Determine the [X, Y] coordinate at the center of the cell enclosing the given text.  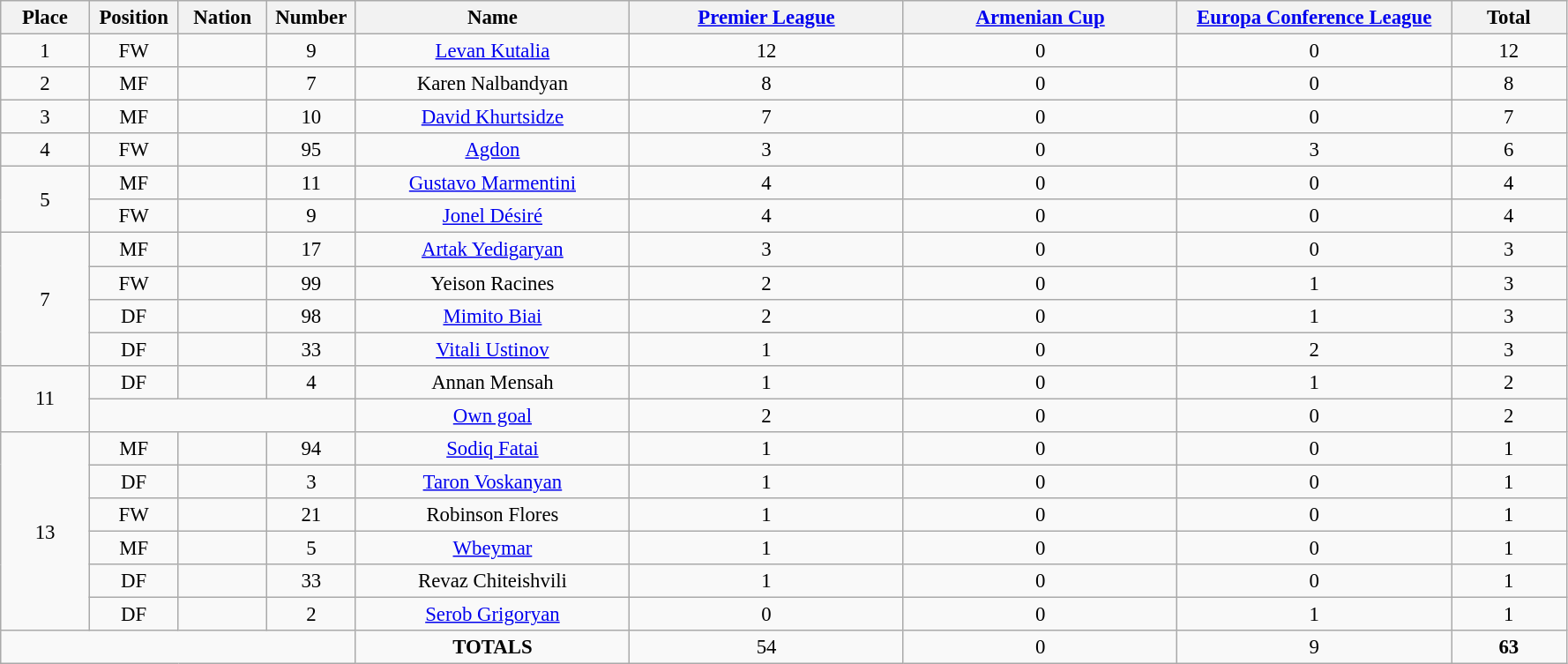
Serob Grigoryan [492, 615]
Armenian Cup [1041, 18]
Agdon [492, 150]
Revaz Chiteishvili [492, 581]
Number [312, 18]
Karen Nalbandyan [492, 84]
David Khurtsidze [492, 117]
Levan Kutalia [492, 51]
95 [312, 150]
98 [312, 316]
17 [312, 250]
Mimito Biai [492, 316]
Place [46, 18]
Vitali Ustinov [492, 349]
6 [1510, 150]
Robinson Flores [492, 515]
Total [1510, 18]
Annan Mensah [492, 382]
Europa Conference League [1314, 18]
Taron Voskanyan [492, 481]
13 [46, 532]
Sodiq Fatai [492, 449]
Premier League [767, 18]
Gustavo Marmentini [492, 183]
Own goal [492, 415]
Artak Yedigaryan [492, 250]
94 [312, 449]
Wbeymar [492, 548]
Nation [222, 18]
Jonel Désiré [492, 216]
Position [134, 18]
63 [1510, 647]
10 [312, 117]
54 [767, 647]
99 [312, 283]
Yeison Racines [492, 283]
21 [312, 515]
Name [492, 18]
TOTALS [492, 647]
